Output the [x, y] coordinate of the center of the cell containing the given text.  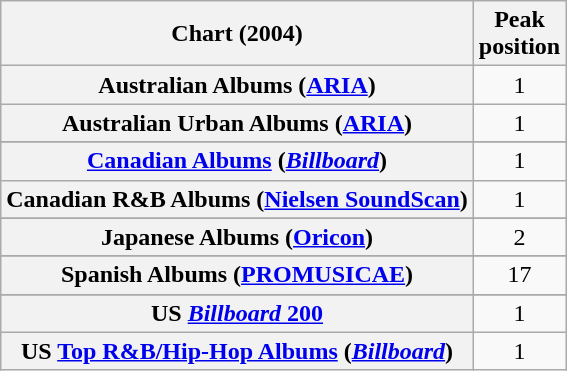
Japanese Albums (Oricon) [238, 237]
2 [519, 237]
Canadian R&B Albums (Nielsen SoundScan) [238, 199]
US Top R&B/Hip-Hop Albums (Billboard) [238, 351]
Peakposition [519, 34]
Spanish Albums (PROMUSICAE) [238, 275]
Canadian Albums (Billboard) [238, 161]
Australian Urban Albums (ARIA) [238, 123]
Australian Albums (ARIA) [238, 85]
Chart (2004) [238, 34]
17 [519, 275]
US Billboard 200 [238, 313]
